Scan for the cell matching the given text and deliver its (x, y) coordinate at center. 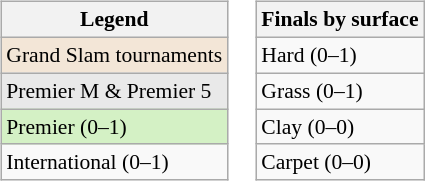
Grass (0–1) (340, 91)
Carpet (0–0) (340, 162)
Grand Slam tournaments (114, 55)
Finals by surface (340, 20)
Premier M & Premier 5 (114, 91)
International (0–1) (114, 162)
Legend (114, 20)
Clay (0–0) (340, 127)
Premier (0–1) (114, 127)
Hard (0–1) (340, 55)
